From the cell containing the given text, extract its center point as (X, Y) coordinate. 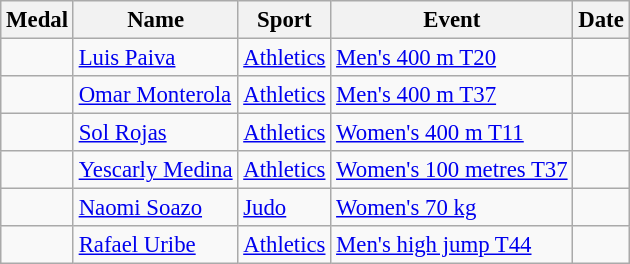
Men's high jump T44 (452, 245)
Date (601, 20)
Yescarly Medina (156, 170)
Men's 400 m T37 (452, 95)
Rafael Uribe (156, 245)
Women's 400 m T11 (452, 133)
Sol Rojas (156, 133)
Women's 70 kg (452, 208)
Sport (284, 20)
Medal (38, 20)
Women's 100 metres T37 (452, 170)
Event (452, 20)
Judo (284, 208)
Luis Paiva (156, 58)
Name (156, 20)
Naomi Soazo (156, 208)
Men's 400 m T20 (452, 58)
Omar Monterola (156, 95)
